Pinpoint the cell where the given text exists, returning its [x, y] midpoint coordinate. 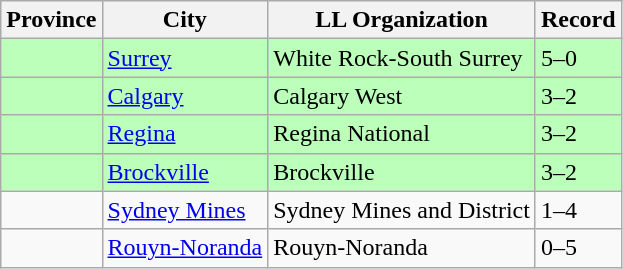
LL Organization [402, 20]
Surrey [185, 58]
Regina National [402, 134]
Province [52, 20]
White Rock-South Surrey [402, 58]
Calgary West [402, 96]
1–4 [578, 210]
Sydney Mines [185, 210]
Regina [185, 134]
Record [578, 20]
City [185, 20]
0–5 [578, 248]
Sydney Mines and District [402, 210]
Calgary [185, 96]
5–0 [578, 58]
